Find where the given text appears and provide that cell's center as (x, y) coordinate. 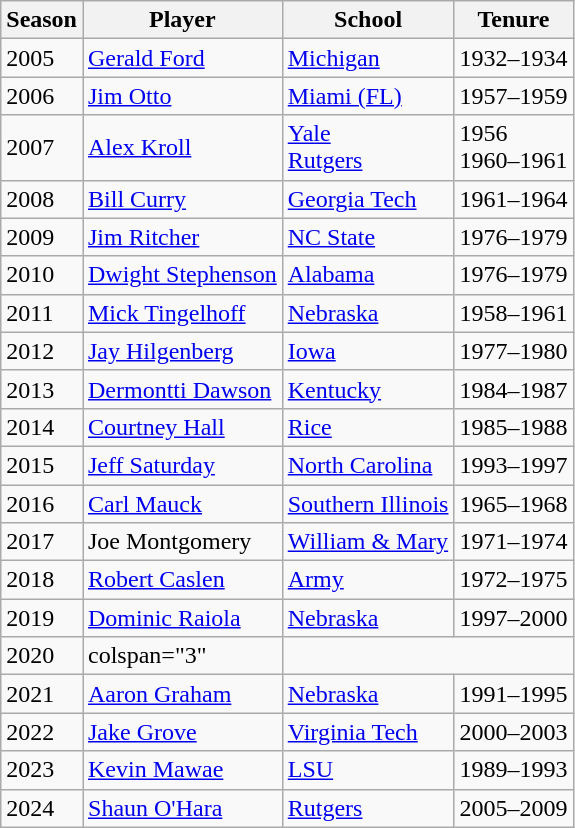
1971–1974 (514, 542)
Rutgers (368, 808)
Southern Illinois (368, 503)
1958–1961 (514, 313)
Jim Ritcher (182, 237)
William & Mary (368, 542)
2006 (42, 96)
2016 (42, 503)
Michigan (368, 58)
Player (182, 20)
2005–2009 (514, 808)
2011 (42, 313)
1984–1987 (514, 389)
2022 (42, 732)
Tenure (514, 20)
Army (368, 580)
Iowa (368, 351)
1957–1959 (514, 96)
Joe Montgomery (182, 542)
Alabama (368, 275)
2012 (42, 351)
LSU (368, 770)
Dwight Stephenson (182, 275)
Jim Otto (182, 96)
Jay Hilgenberg (182, 351)
2023 (42, 770)
Shaun O'Hara (182, 808)
Jeff Saturday (182, 465)
colspan="3" (182, 656)
2009 (42, 237)
1932–1934 (514, 58)
North Carolina (368, 465)
School (368, 20)
2020 (42, 656)
Mick Tingelhoff (182, 313)
Rice (368, 427)
Dominic Raiola (182, 618)
1985–1988 (514, 427)
Dermontti Dawson (182, 389)
2014 (42, 427)
1977–1980 (514, 351)
2024 (42, 808)
Virginia Tech (368, 732)
2007 (42, 148)
2013 (42, 389)
Yale Rutgers (368, 148)
1965–1968 (514, 503)
Alex Kroll (182, 148)
1956 1960–1961 (514, 148)
1997–2000 (514, 618)
Robert Caslen (182, 580)
2019 (42, 618)
2017 (42, 542)
Aaron Graham (182, 694)
Jake Grove (182, 732)
1989–1993 (514, 770)
Miami (FL) (368, 96)
Georgia Tech (368, 199)
2005 (42, 58)
Courtney Hall (182, 427)
2008 (42, 199)
2018 (42, 580)
2021 (42, 694)
Season (42, 20)
2015 (42, 465)
Gerald Ford (182, 58)
1972–1975 (514, 580)
2000–2003 (514, 732)
Kentucky (368, 389)
Carl Mauck (182, 503)
1993–1997 (514, 465)
NC State (368, 237)
1991–1995 (514, 694)
1961–1964 (514, 199)
2010 (42, 275)
Bill Curry (182, 199)
Kevin Mawae (182, 770)
